Locate the cell with the specified text and output its (x, y) center coordinate. 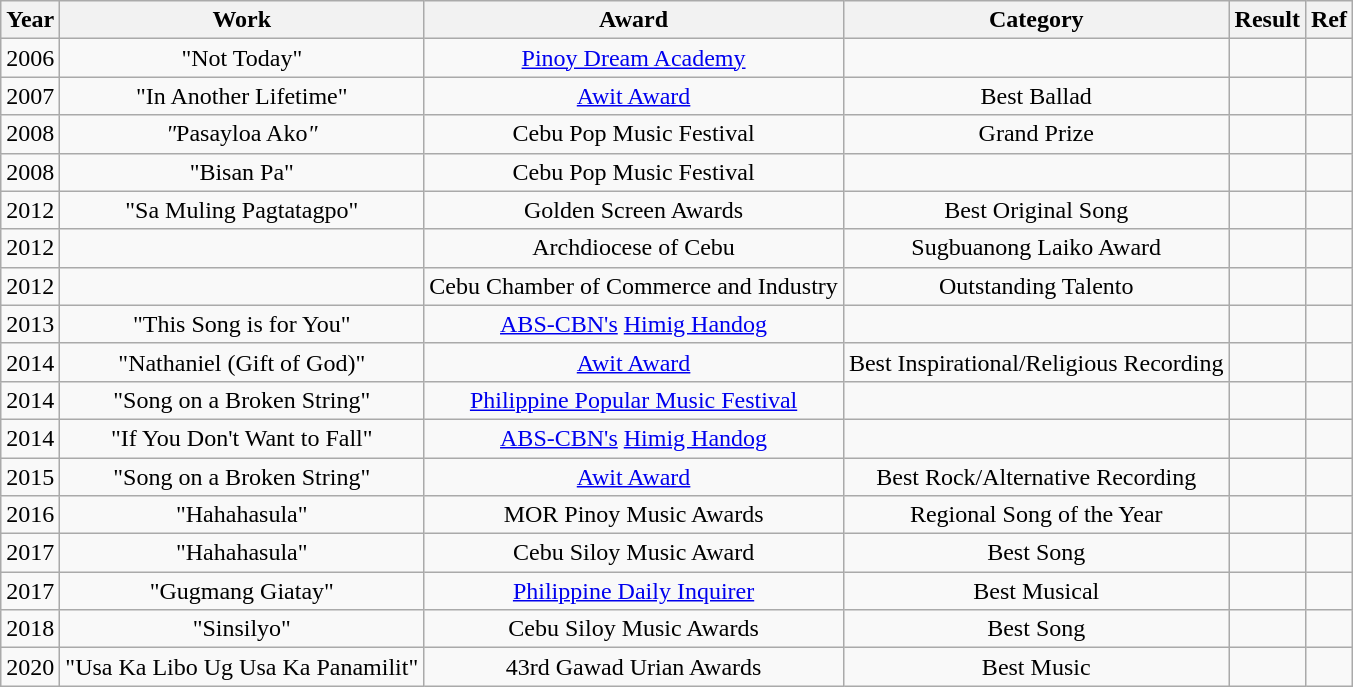
Philippine Daily Inquirer (634, 591)
Regional Song of the Year (1036, 515)
43rd Gawad Urian Awards (634, 667)
Result (1267, 20)
"This Song is for You" (242, 324)
Work (242, 20)
Cebu Siloy Music Awards (634, 629)
Outstanding Talento (1036, 286)
2007 (30, 96)
2006 (30, 58)
2018 (30, 629)
Year (30, 20)
Archdiocese of Cebu (634, 248)
Best Ballad (1036, 96)
"Nathaniel (Gift of God)" (242, 362)
Category (1036, 20)
"If You Don't Want to Fall" (242, 438)
"Not Today" (242, 58)
Cebu Siloy Music Award (634, 553)
2015 (30, 477)
Best Original Song (1036, 210)
Best Musical (1036, 591)
Best Inspirational/Religious Recording (1036, 362)
"Pasayloa Ako" (242, 134)
Sugbuanong Laiko Award (1036, 248)
Cebu Chamber of Commerce and Industry (634, 286)
"In Another Lifetime" (242, 96)
Philippine Popular Music Festival (634, 400)
Pinoy Dream Academy (634, 58)
Award (634, 20)
"Gugmang Giatay" (242, 591)
2016 (30, 515)
Grand Prize (1036, 134)
Ref (1328, 20)
Best Music (1036, 667)
"Sinsilyo" (242, 629)
MOR Pinoy Music Awards (634, 515)
"Bisan Pa" (242, 172)
Golden Screen Awards (634, 210)
"Sa Muling Pagtatagpo" (242, 210)
"Usa Ka Libo Ug Usa Ka Panamilit" (242, 667)
2013 (30, 324)
2020 (30, 667)
Best Rock/Alternative Recording (1036, 477)
